From the cell containing the given text, extract its center point as (x, y) coordinate. 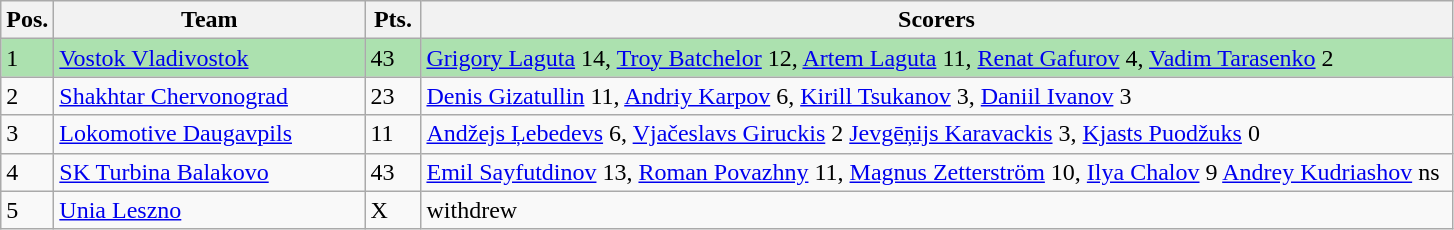
Scorers (936, 20)
Andžejs Ļebedevs 6, Vjačeslavs Giruckis 2 Jevgēņijs Karavackis 3, Kjasts Puodžuks 0 (936, 134)
3 (28, 134)
Lokomotive Daugavpils (210, 134)
X (393, 210)
11 (393, 134)
Unia Leszno (210, 210)
Vostok Vladivostok (210, 58)
Emil Sayfutdinov 13, Roman Povazhny 11, Magnus Zetterström 10, Ilya Chalov 9 Andrey Kudriashov ns (936, 172)
Shakhtar Chervonograd (210, 96)
withdrew (936, 210)
Pts. (393, 20)
1 (28, 58)
Pos. (28, 20)
5 (28, 210)
23 (393, 96)
Team (210, 20)
2 (28, 96)
Grigory Laguta 14, Troy Batchelor 12, Artem Laguta 11, Renat Gafurov 4, Vadim Tarasenko 2 (936, 58)
SK Turbina Balakovo (210, 172)
Denis Gizatullin 11, Andriy Karpov 6, Kirill Tsukanov 3, Daniil Ivanov 3 (936, 96)
4 (28, 172)
